Provide the [X, Y] coordinate of the cell's center where the given text is located.  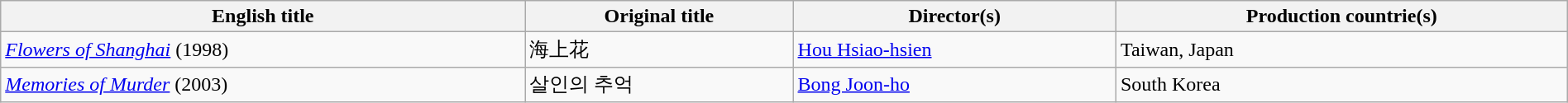
海上花 [659, 49]
Director(s) [954, 16]
Taiwan, Japan [1341, 49]
Bong Joon-ho [954, 84]
Original title [659, 16]
Hou Hsiao-hsien [954, 49]
살인의 추억 [659, 84]
Production countrie(s) [1341, 16]
Memories of Murder (2003) [263, 84]
English title [263, 16]
South Korea [1341, 84]
Flowers of Shanghai (1998) [263, 49]
